Return (X, Y) of the center of cell containing provided text 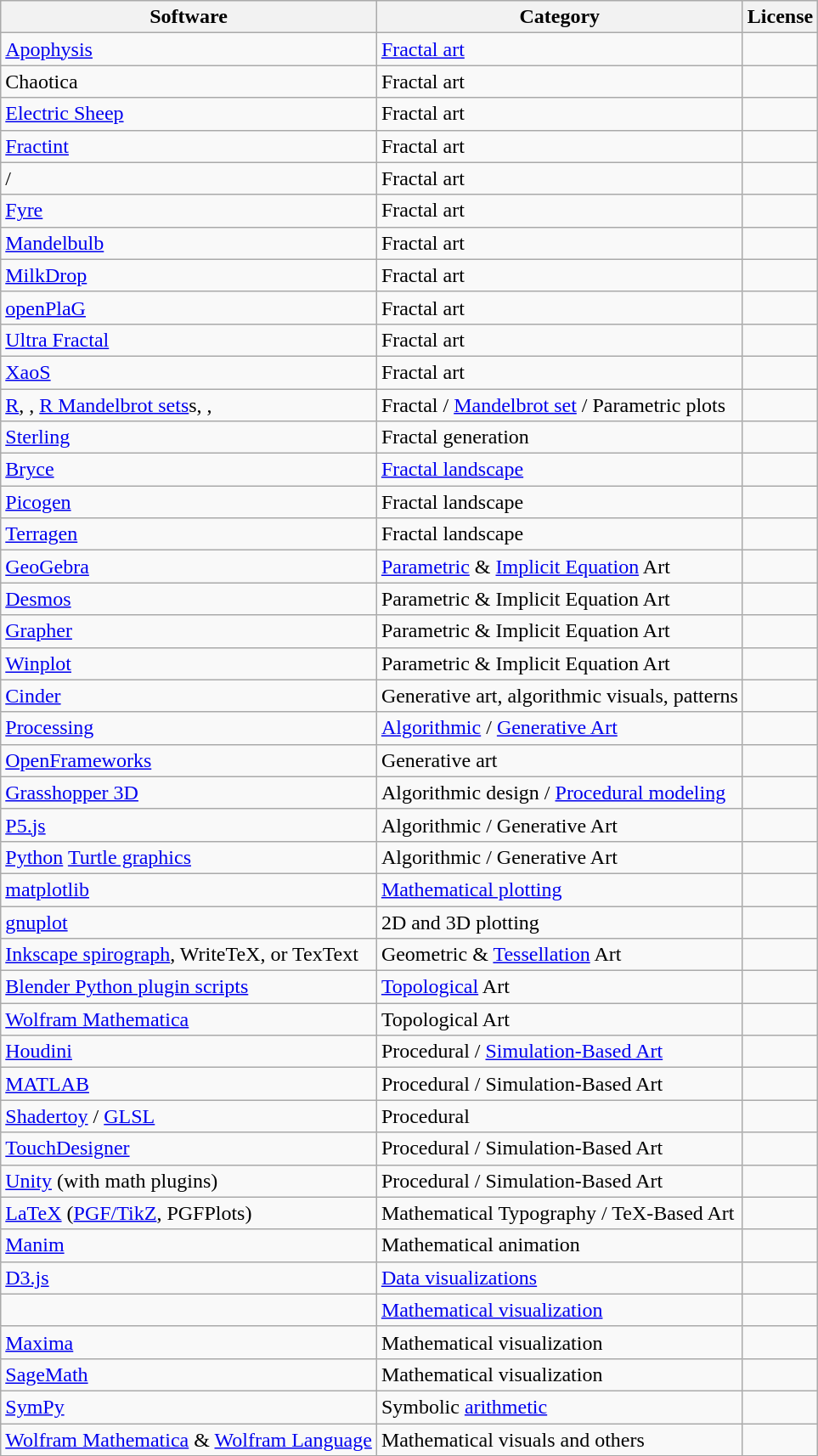
Procedural (559, 1116)
gnuplot (189, 922)
Winplot (189, 663)
Inkscape spirograph, WriteTeX, or TexText (189, 955)
Mandelbulb (189, 243)
Chaotica (189, 82)
Symbolic arithmetic (559, 1407)
Mathematical animation (559, 1245)
Apophysis (189, 49)
Shadertoy / GLSL (189, 1116)
Mathematical visuals and others (559, 1440)
Desmos (189, 599)
Cinder (189, 696)
D3.js (189, 1278)
2D and 3D plotting (559, 922)
Category (559, 17)
Python Turtle graphics (189, 857)
Maxima (189, 1342)
SymPy (189, 1407)
OpenFrameworks (189, 760)
Processing (189, 728)
SageMath (189, 1374)
Fractal generation (559, 437)
MilkDrop (189, 275)
Grasshopper 3D (189, 793)
openPlaG (189, 308)
Software (189, 17)
Picogen (189, 502)
LaTeX (PGF/TikZ, PGFPlots) (189, 1213)
Wolfram Mathematica & Wolfram Language (189, 1440)
Electric Sheep (189, 114)
Generative art (559, 760)
Fractal / Mandelbrot set / Parametric plots (559, 405)
Blender Python plugin scripts (189, 987)
Unity (with math plugins) (189, 1181)
License (780, 17)
Fractint (189, 146)
Grapher (189, 631)
Geometric & Tessellation Art (559, 955)
Data visualizations (559, 1278)
Bryce (189, 470)
XaoS (189, 372)
R, , R Mandelbrot setss, , (189, 405)
Ultra Fractal (189, 340)
Mathematical plotting (559, 889)
Algorithmic design / Procedural modeling (559, 793)
P5.js (189, 825)
Terragen (189, 534)
Manim (189, 1245)
matplotlib (189, 889)
Wolfram Mathematica (189, 1019)
Generative art, algorithmic visuals, patterns (559, 696)
TouchDesigner (189, 1148)
Fyre (189, 211)
MATLAB (189, 1084)
Mathematical Typography / TeX-Based Art (559, 1213)
/ (189, 178)
Houdini (189, 1052)
Sterling (189, 437)
GeoGebra (189, 567)
